Find where the given text appears and provide that cell's center as [X, Y] coordinate. 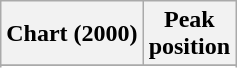
Peakposition [189, 34]
Chart (2000) [72, 34]
